Return [X, Y] of the center of cell containing provided text 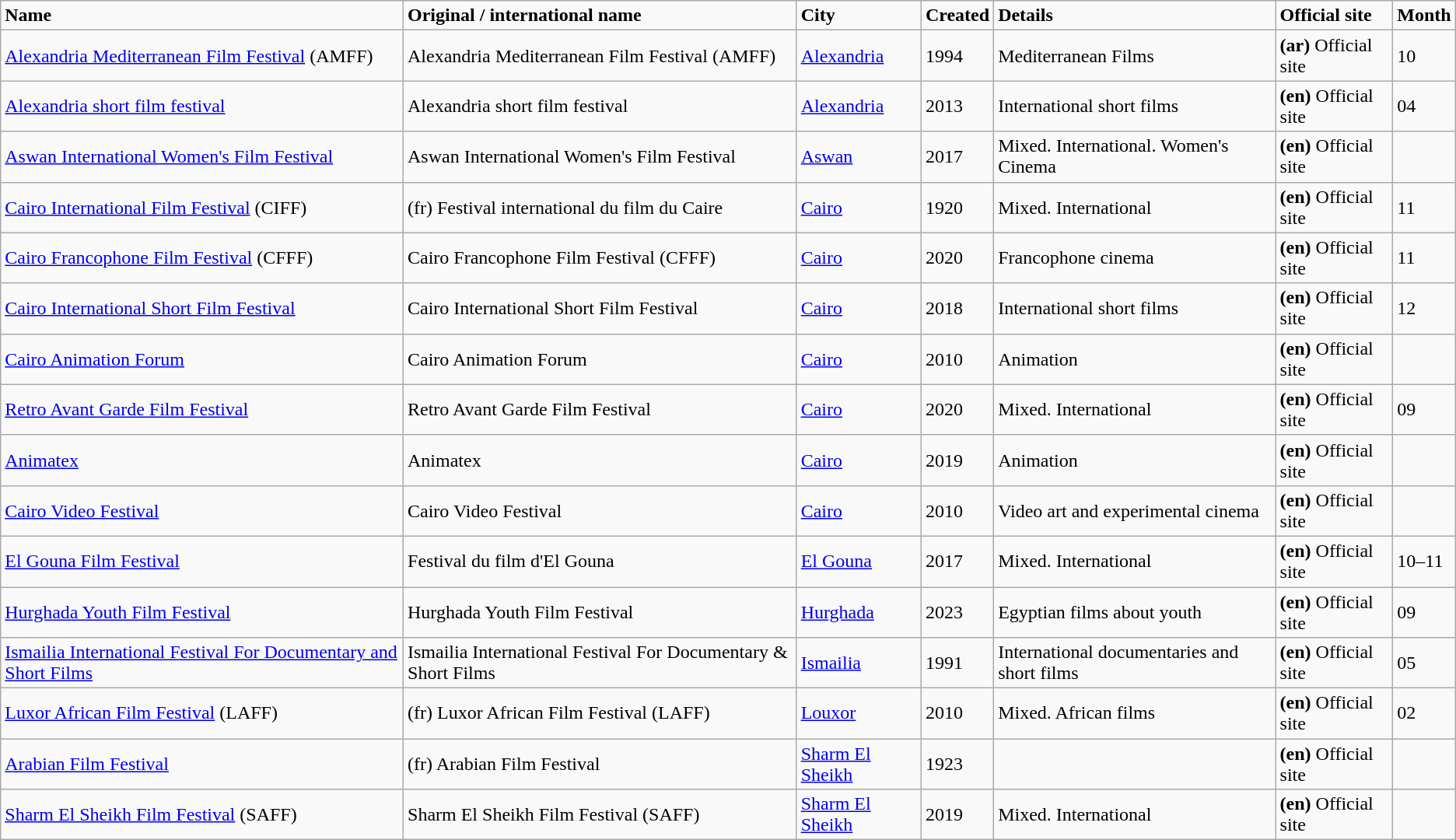
04 [1424, 106]
Aswan [859, 157]
10–11 [1424, 562]
2013 [957, 106]
Egyptian films about youth [1135, 611]
Name [202, 16]
Francophone cinema [1135, 258]
Hurghada [859, 611]
Ismailia International Festival For Documentary and Short Films [202, 663]
Month [1424, 16]
1923 [957, 764]
12 [1424, 308]
Ismailia [859, 663]
Louxor [859, 714]
Original / international name [600, 16]
Created [957, 16]
City [859, 16]
1994 [957, 56]
(fr) Luxor African Film Festival (LAFF) [600, 714]
El Gouna Film Festival [202, 562]
International documentaries and short films [1135, 663]
Cairo International Film Festival (CIFF) [202, 207]
El Gouna [859, 562]
Mediterranean Films [1135, 56]
Mixed. International. Women's Cinema [1135, 157]
Details [1135, 16]
02 [1424, 714]
Arabian Film Festival [202, 764]
2023 [957, 611]
(fr) Festival international du film du Caire [600, 207]
Video art and experimental cinema [1135, 510]
Ismailia International Festival For Documentary & Short Films [600, 663]
Luxor African Film Festival (LAFF) [202, 714]
10 [1424, 56]
05 [1424, 663]
Festival du film d'El Gouna [600, 562]
1920 [957, 207]
Mixed. African films [1135, 714]
1991 [957, 663]
Official site [1335, 16]
(fr) Arabian Film Festival [600, 764]
2018 [957, 308]
(ar) Official site [1335, 56]
